Extract the [X, Y] coordinate from the center of the cell holding the provided text.  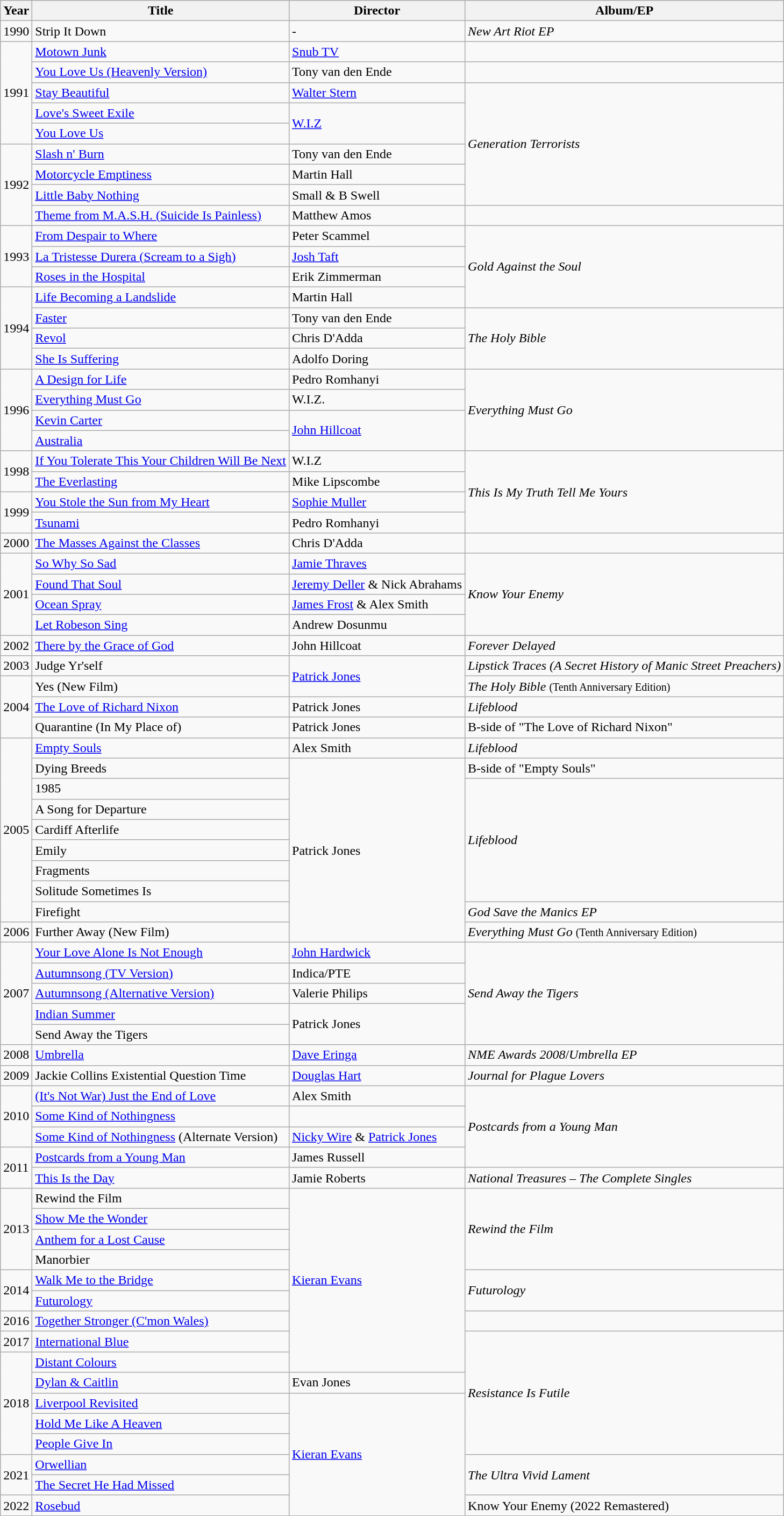
Gold Against the Soul [625, 266]
Roses in the Hospital [161, 277]
The Secret He Had Missed [161, 1485]
1994 [16, 328]
2021 [16, 1475]
The Ultra Vivid Lament [625, 1475]
2010 [16, 1116]
2007 [16, 994]
Little Baby Nothing [161, 195]
2003 [16, 666]
Love's Sweet Exile [161, 113]
Firefight [161, 912]
Generation Terrorists [625, 144]
Stay Beautiful [161, 93]
There by the Grace of God [161, 646]
James Russell [377, 1157]
Theme from M.A.S.H. (Suicide Is Painless) [161, 215]
Kevin Carter [161, 420]
Douglas Hart [377, 1075]
(It's Not War) Just the End of Love [161, 1096]
National Treasures – The Complete Singles [625, 1178]
2016 [16, 1321]
W.I.Z. [377, 400]
Know Your Enemy [625, 594]
Slash n' Burn [161, 154]
Quarantine (In My Place of) [161, 727]
B-side of "Empty Souls" [625, 768]
Rosebud [161, 1505]
Walk Me to the Bridge [161, 1280]
Know Your Enemy (2022 Remastered) [625, 1505]
The Everlasting [161, 481]
2005 [16, 830]
Your Love Alone Is Not Enough [161, 953]
Solitude Sometimes Is [161, 891]
2022 [16, 1505]
The Masses Against the Classes [161, 543]
Everything Must Go (Tenth Anniversary Edition) [625, 932]
2004 [16, 707]
You Love Us [161, 133]
Journal for Plague Lovers [625, 1075]
Let Robeson Sing [161, 625]
People Give In [161, 1444]
Emily [161, 850]
The Holy Bible (Tenth Anniversary Edition) [625, 686]
Judge Yr'self [161, 666]
A Song for Departure [161, 809]
2009 [16, 1075]
Empty Souls [161, 748]
Mike Lipscombe [377, 481]
Matthew Amos [377, 215]
- [377, 31]
Small & B Swell [377, 195]
Sophie Muller [377, 502]
Umbrella [161, 1055]
James Frost & Alex Smith [377, 605]
Revol [161, 338]
1990 [16, 31]
Faster [161, 318]
Fragments [161, 870]
John Hardwick [377, 953]
Nicky Wire & Patrick Jones [377, 1137]
Jamie Thraves [377, 563]
A Design for Life [161, 379]
International Blue [161, 1342]
Australia [161, 441]
The Holy Bible [625, 338]
The Love of Richard Nixon [161, 707]
Orwellian [161, 1464]
Jackie Collins Existential Question Time [161, 1075]
Show Me the Wonder [161, 1219]
1993 [16, 256]
Indica/PTE [377, 973]
If You Tolerate This Your Children Will Be Next [161, 461]
Forever Delayed [625, 646]
Josh Taft [377, 257]
Manorbier [161, 1260]
1999 [16, 512]
Lipstick Traces (A Secret History of Manic Street Preachers) [625, 666]
Hold Me Like A Heaven [161, 1423]
NME Awards 2008/Umbrella EP [625, 1055]
1991 [16, 93]
1985 [161, 789]
So Why So Sad [161, 563]
Ocean Spray [161, 605]
2006 [16, 932]
B-side of "The Love of Richard Nixon" [625, 727]
Autumnsong (Alternative Version) [161, 994]
Director [377, 11]
2018 [16, 1403]
Life Becoming a Landslide [161, 297]
2000 [16, 543]
Autumnsong (TV Version) [161, 973]
Tsunami [161, 522]
2002 [16, 646]
Cardiff Afterlife [161, 830]
She Is Suffering [161, 359]
New Art Riot EP [625, 31]
Found That Soul [161, 584]
Yes (New Film) [161, 686]
Some Kind of Nothingness [161, 1116]
Anthem for a Lost Cause [161, 1239]
Walter Stern [377, 93]
This Is My Truth Tell Me Yours [625, 492]
Snub TV [377, 52]
2001 [16, 594]
From Despair to Where [161, 236]
Resistance Is Futile [625, 1393]
Motown Junk [161, 52]
God Save the Manics EP [625, 912]
Jeremy Deller & Nick Abrahams [377, 584]
Together Stronger (C'mon Wales) [161, 1321]
Some Kind of Nothingness (Alternate Version) [161, 1137]
2008 [16, 1055]
2017 [16, 1342]
Evan Jones [377, 1383]
2014 [16, 1291]
You Stole the Sun from My Heart [161, 502]
1998 [16, 471]
Valerie Philips [377, 994]
You Love Us (Heavenly Version) [161, 72]
Title [161, 11]
1996 [16, 410]
Year [16, 11]
Peter Scammel [377, 236]
Dying Breeds [161, 768]
La Tristesse Durera (Scream to a Sigh) [161, 257]
Andrew Dosunmu [377, 625]
Adolfo Doring [377, 359]
Motorcycle Emptiness [161, 174]
Further Away (New Film) [161, 932]
Jamie Roberts [377, 1178]
2011 [16, 1167]
Strip It Down [161, 31]
1992 [16, 185]
Indian Summer [161, 1014]
This Is the Day [161, 1178]
Erik Zimmerman [377, 277]
Dylan & Caitlin [161, 1383]
Dave Eringa [377, 1055]
Liverpool Revisited [161, 1403]
2013 [16, 1229]
Distant Colours [161, 1362]
Album/EP [625, 11]
